Find where the given text appears and provide that cell's center as (X, Y) coordinate. 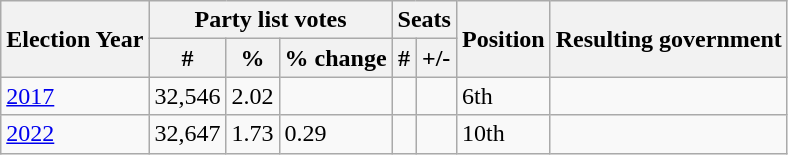
2022 (75, 134)
1.73 (252, 134)
Seats (424, 20)
10th (503, 134)
Party list votes (270, 20)
32,546 (188, 96)
6th (503, 96)
+/- (436, 58)
32,647 (188, 134)
Resulting government (668, 39)
% (252, 58)
Position (503, 39)
% change (336, 58)
2017 (75, 96)
2.02 (252, 96)
0.29 (336, 134)
Election Year (75, 39)
